Pinpoint the cell where the given text exists, returning its [x, y] midpoint coordinate. 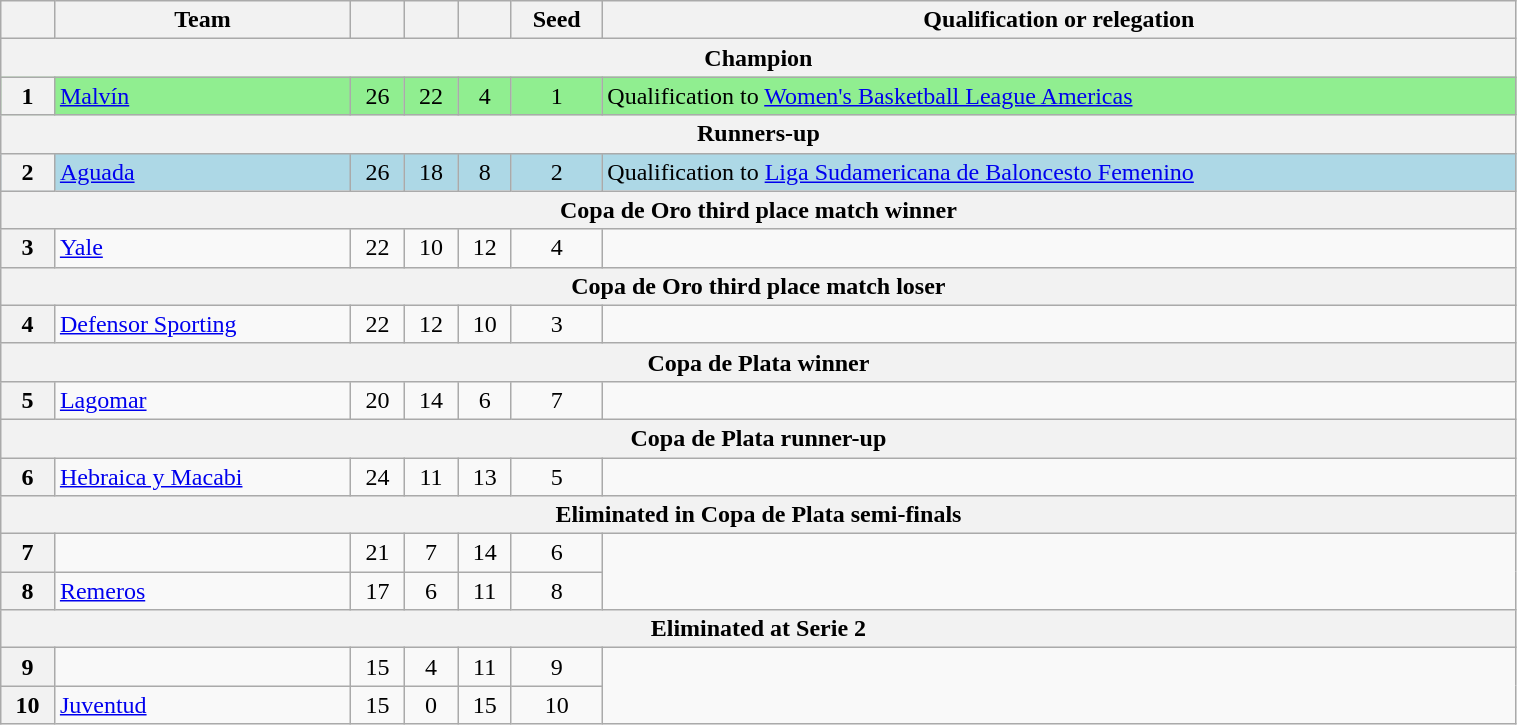
Yale [202, 248]
Hebraica y Macabi [202, 477]
Copa de Plata winner [758, 362]
Juventud [202, 705]
0 [431, 705]
Aguada [202, 172]
Eliminated at Serie 2 [758, 629]
Qualification to Liga Sudamericana de Baloncesto Femenino [1059, 172]
17 [378, 591]
Remeros [202, 591]
Copa de Oro third place match winner [758, 210]
Qualification or relegation [1059, 20]
Copa de Oro third place match loser [758, 286]
Defensor Sporting [202, 324]
24 [378, 477]
Eliminated in Copa de Plata semi-finals [758, 515]
18 [431, 172]
20 [378, 400]
Seed [556, 20]
21 [378, 553]
Copa de Plata runner-up [758, 438]
Champion [758, 58]
Runners-up [758, 134]
Malvín [202, 96]
Qualification to Women's Basketball League Americas [1059, 96]
13 [485, 477]
Team [202, 20]
Lagomar [202, 400]
